Identify which cell holds the provided text, then report its [x, y] central coordinate. 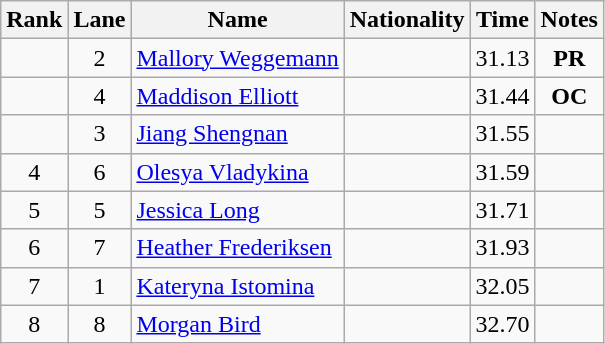
Time [502, 20]
31.93 [502, 248]
Nationality [407, 20]
Morgan Bird [238, 324]
Olesya Vladykina [238, 172]
32.05 [502, 286]
31.71 [502, 210]
32.70 [502, 324]
Name [238, 20]
2 [100, 58]
Jessica Long [238, 210]
31.13 [502, 58]
Kateryna Istomina [238, 286]
31.55 [502, 134]
Heather Frederiksen [238, 248]
Rank [34, 20]
31.44 [502, 96]
31.59 [502, 172]
Notes [569, 20]
3 [100, 134]
Maddison Elliott [238, 96]
Lane [100, 20]
Mallory Weggemann [238, 58]
OC [569, 96]
1 [100, 286]
PR [569, 58]
Jiang Shengnan [238, 134]
